From the cell containing the given text, extract its center point as (X, Y) coordinate. 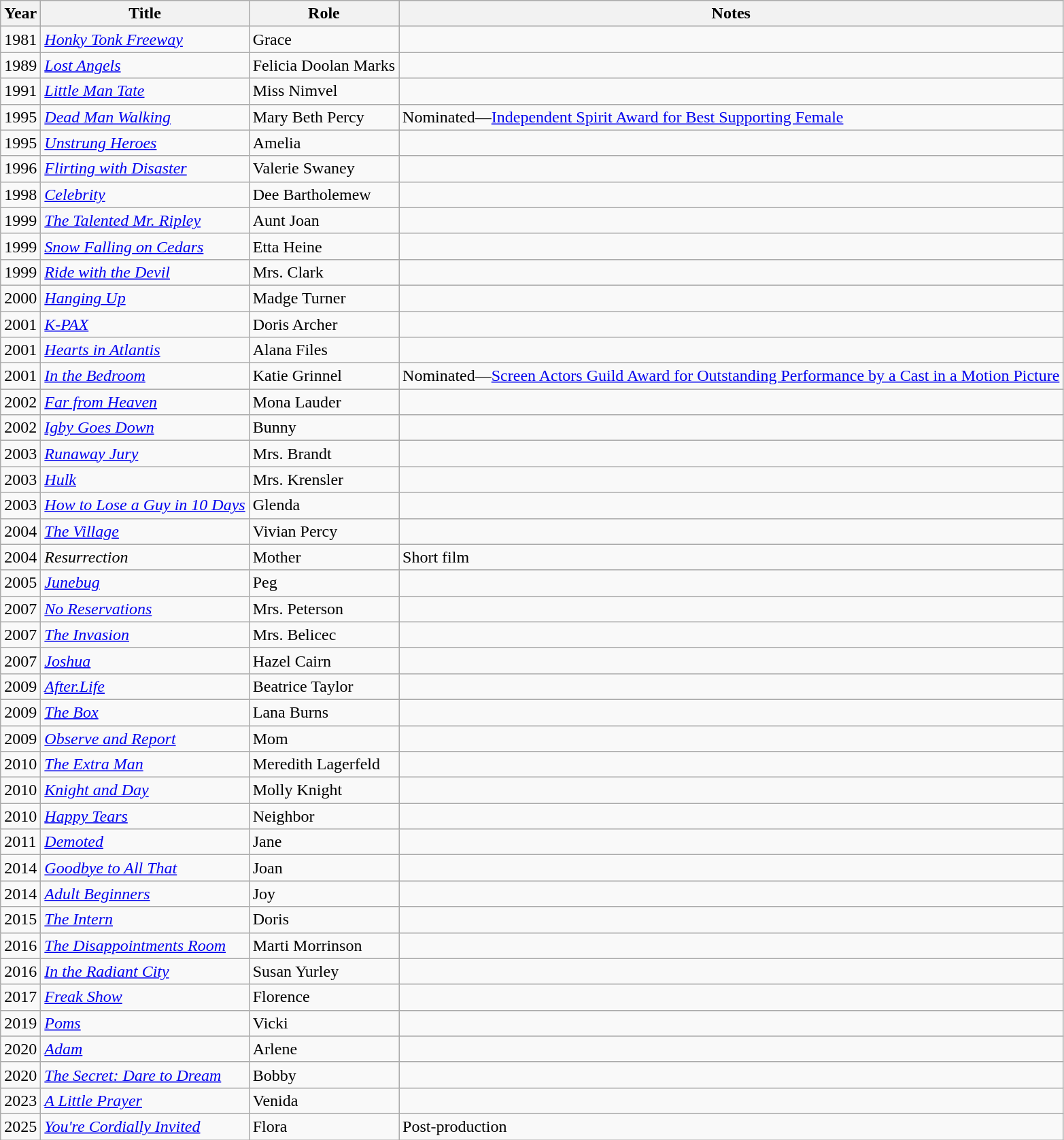
2015 (20, 920)
Year (20, 14)
A Little Prayer (145, 1101)
Igby Goes Down (145, 428)
Alana Files (324, 350)
Miss Nimvel (324, 91)
Arlene (324, 1049)
Little Man Tate (145, 91)
2017 (20, 997)
Etta Heine (324, 246)
2000 (20, 298)
The Box (145, 712)
Role (324, 14)
Ride with the Devil (145, 272)
Doris (324, 920)
Unstrung Heroes (145, 143)
The Secret: Dare to Dream (145, 1075)
Mom (324, 738)
Marti Morrinson (324, 945)
Vicki (324, 1023)
Snow Falling on Cedars (145, 246)
Notes (732, 14)
Poms (145, 1023)
Knight and Day (145, 790)
Post-production (732, 1126)
Celebrity (145, 195)
Joy (324, 894)
Peg (324, 583)
In the Bedroom (145, 376)
Vivian Percy (324, 531)
2025 (20, 1126)
Mary Beth Percy (324, 117)
Hanging Up (145, 298)
Mrs. Brandt (324, 454)
Adult Beginners (145, 894)
Flirting with Disaster (145, 169)
Doris Archer (324, 324)
Demoted (145, 842)
Title (145, 14)
Mrs. Belicec (324, 635)
Bobby (324, 1075)
You're Cordially Invited (145, 1126)
How to Lose a Guy in 10 Days (145, 505)
Resurrection (145, 557)
Meredith Lagerfeld (324, 765)
Hulk (145, 480)
Observe and Report (145, 738)
2023 (20, 1101)
No Reservations (145, 609)
2005 (20, 583)
Far from Heaven (145, 402)
Florence (324, 997)
In the Radiant City (145, 971)
Valerie Swaney (324, 169)
Venida (324, 1101)
Molly Knight (324, 790)
Hazel Cairn (324, 660)
Aunt Joan (324, 220)
Mrs. Clark (324, 272)
Mother (324, 557)
Joshua (145, 660)
Flora (324, 1126)
Honky Tonk Freeway (145, 39)
Happy Tears (145, 816)
Mrs. Krensler (324, 480)
K-PAX (145, 324)
Madge Turner (324, 298)
2011 (20, 842)
Short film (732, 557)
Freak Show (145, 997)
The Disappointments Room (145, 945)
1989 (20, 65)
Jane (324, 842)
Grace (324, 39)
Adam (145, 1049)
Nominated—Independent Spirit Award for Best Supporting Female (732, 117)
Felicia Doolan Marks (324, 65)
Dead Man Walking (145, 117)
Junebug (145, 583)
Mona Lauder (324, 402)
Runaway Jury (145, 454)
Nominated—Screen Actors Guild Award for Outstanding Performance by a Cast in a Motion Picture (732, 376)
The Extra Man (145, 765)
The Talented Mr. Ripley (145, 220)
Goodbye to All That (145, 868)
1991 (20, 91)
The Intern (145, 920)
2019 (20, 1023)
Dee Bartholemew (324, 195)
The Village (145, 531)
Glenda (324, 505)
Joan (324, 868)
After.Life (145, 686)
1981 (20, 39)
Bunny (324, 428)
Lana Burns (324, 712)
1998 (20, 195)
Mrs. Peterson (324, 609)
Amelia (324, 143)
Katie Grinnel (324, 376)
Susan Yurley (324, 971)
Hearts in Atlantis (145, 350)
Neighbor (324, 816)
Beatrice Taylor (324, 686)
1996 (20, 169)
The Invasion (145, 635)
Lost Angels (145, 65)
